Locate the cell with the specified text and output its [X, Y] center coordinate. 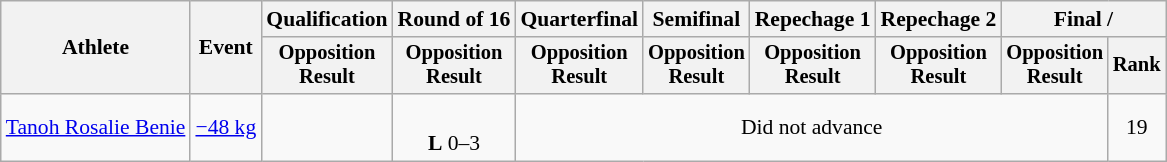
Semifinal [696, 19]
Event [226, 48]
Round of 16 [454, 19]
−48 kg [226, 128]
Qualification [326, 19]
L 0–3 [454, 128]
Repechage 1 [813, 19]
Athlete [96, 48]
Repechage 2 [939, 19]
Tanoh Rosalie Benie [96, 128]
Final / [1083, 19]
19 [1137, 128]
Did not advance [811, 128]
Quarterfinal [579, 19]
Rank [1137, 66]
